Determine the (x, y) coordinate at the center of the cell enclosing the given text.  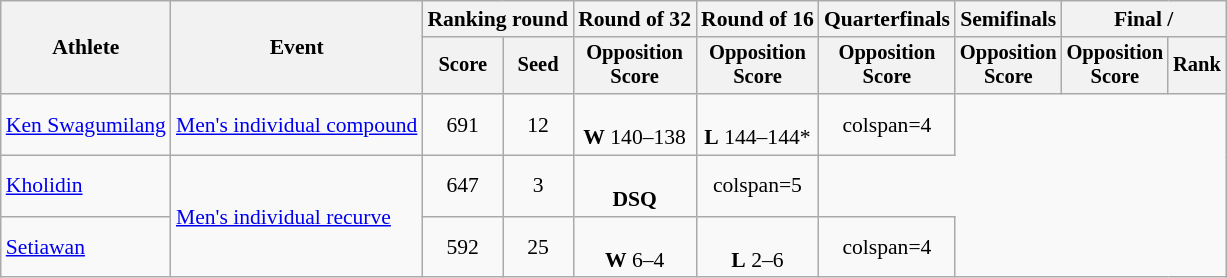
Setiawan (86, 248)
Seed (538, 66)
Semifinals (1008, 19)
DSQ (634, 186)
Round of 16 (758, 19)
Quarterfinals (887, 19)
Athlete (86, 48)
L 144–144* (758, 124)
Event (296, 48)
647 (462, 186)
W 140–138 (634, 124)
Score (462, 66)
Final / (1144, 19)
3 (538, 186)
Ranking round (498, 19)
Round of 32 (634, 19)
Kholidin (86, 186)
Men's individual compound (296, 124)
592 (462, 248)
colspan=5 (758, 186)
L 2–6 (758, 248)
25 (538, 248)
Ken Swagumilang (86, 124)
12 (538, 124)
W 6–4 (634, 248)
Rank (1197, 66)
691 (462, 124)
Men's individual recurve (296, 217)
